Scan for the cell matching the given text and deliver its [X, Y] coordinate at center. 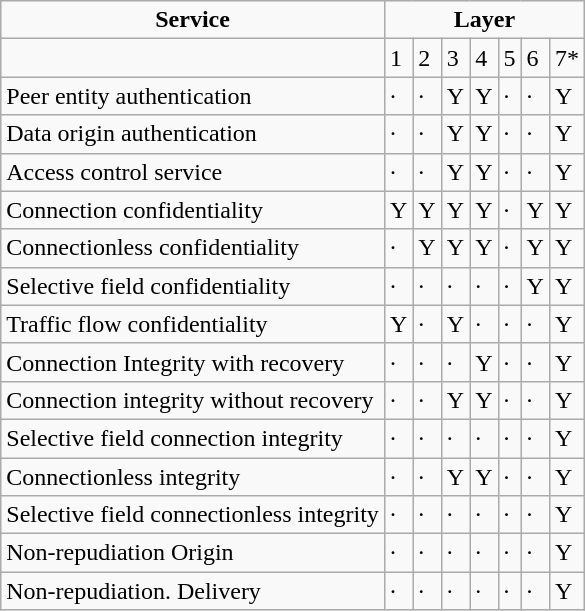
Data origin authentication [193, 134]
Peer entity authentication [193, 96]
7* [566, 58]
Access control service [193, 172]
5 [510, 58]
Non-repudiation. Delivery [193, 591]
Non-repudiation Origin [193, 553]
Traffic flow confidentiality [193, 324]
Connection integrity without recovery [193, 400]
Connectionless confidentiality [193, 248]
2 [427, 58]
Layer [484, 20]
Connection Integrity with recovery [193, 362]
6 [535, 58]
Selective field connection integrity [193, 438]
Selective field confidentiality [193, 286]
Connection confidentiality [193, 210]
1 [398, 58]
Selective field connectionless integrity [193, 515]
4 [484, 58]
3 [455, 58]
Service [193, 20]
Connectionless integrity [193, 477]
